Output the (X, Y) coordinate of the center of the cell containing the given text.  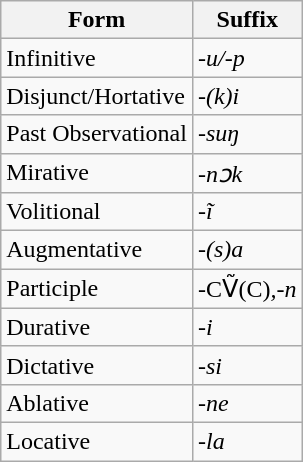
-ĩ (247, 212)
-(k)i (247, 96)
-si (247, 365)
Form (97, 20)
-(s)a (247, 250)
-la (247, 441)
Locative (97, 441)
Suffix (247, 20)
-CṼ(C),-n (247, 289)
-ne (247, 403)
Infinitive (97, 58)
Ablative (97, 403)
Volitional (97, 212)
Durative (97, 327)
-nɔk (247, 173)
-suŋ (247, 134)
Participle (97, 289)
Disjunct/Hortative (97, 96)
-u/-p (247, 58)
Past Observational (97, 134)
Mirative (97, 173)
Augmentative (97, 250)
-i (247, 327)
Dictative (97, 365)
